Provide the [x, y] coordinate of the cell's center where the given text is located.  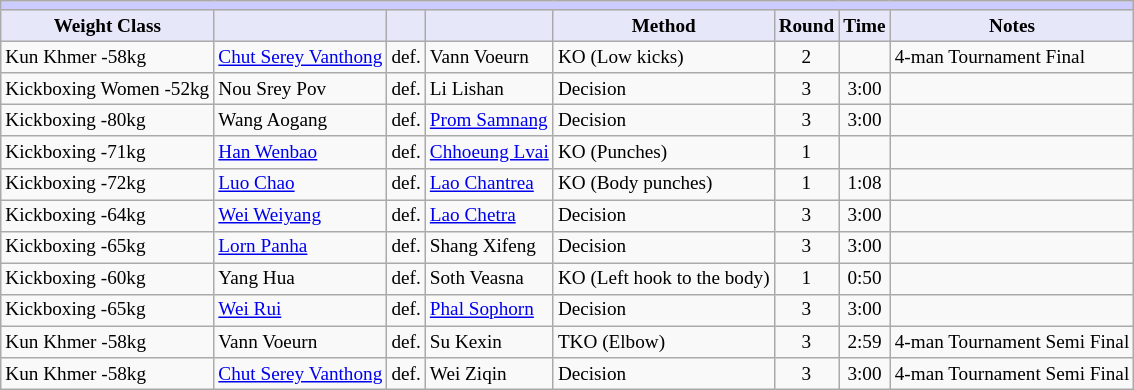
Kickboxing -72kg [108, 184]
0:50 [864, 279]
Kickboxing -60kg [108, 279]
Wei Weiyang [300, 216]
1:08 [864, 184]
KO (Punches) [664, 152]
Round [806, 26]
Li Lishan [489, 89]
2 [806, 57]
4-man Tournament Final [1012, 57]
Wei Rui [300, 310]
Weight Class [108, 26]
Nou Srey Pov [300, 89]
Kickboxing -71kg [108, 152]
2:59 [864, 342]
Luo Chao [300, 184]
Notes [1012, 26]
KO (Body punches) [664, 184]
Wang Aogang [300, 121]
KO (Left hook to the body) [664, 279]
Shang Xifeng [489, 247]
Wei Ziqin [489, 374]
Method [664, 26]
Soth Veasna [489, 279]
Yang Hua [300, 279]
TKO (Elbow) [664, 342]
Phal Sophorn [489, 310]
Time [864, 26]
Kickboxing -64kg [108, 216]
Su Kexin [489, 342]
Chhoeung Lvai [489, 152]
KO (Low kicks) [664, 57]
Prom Samnang [489, 121]
Kickboxing Women -52kg [108, 89]
Han Wenbao [300, 152]
Kickboxing -80kg [108, 121]
Lorn Panha [300, 247]
Lao Chantrea [489, 184]
Lao Chetra [489, 216]
